From the cell containing the given text, extract its center point as [X, Y] coordinate. 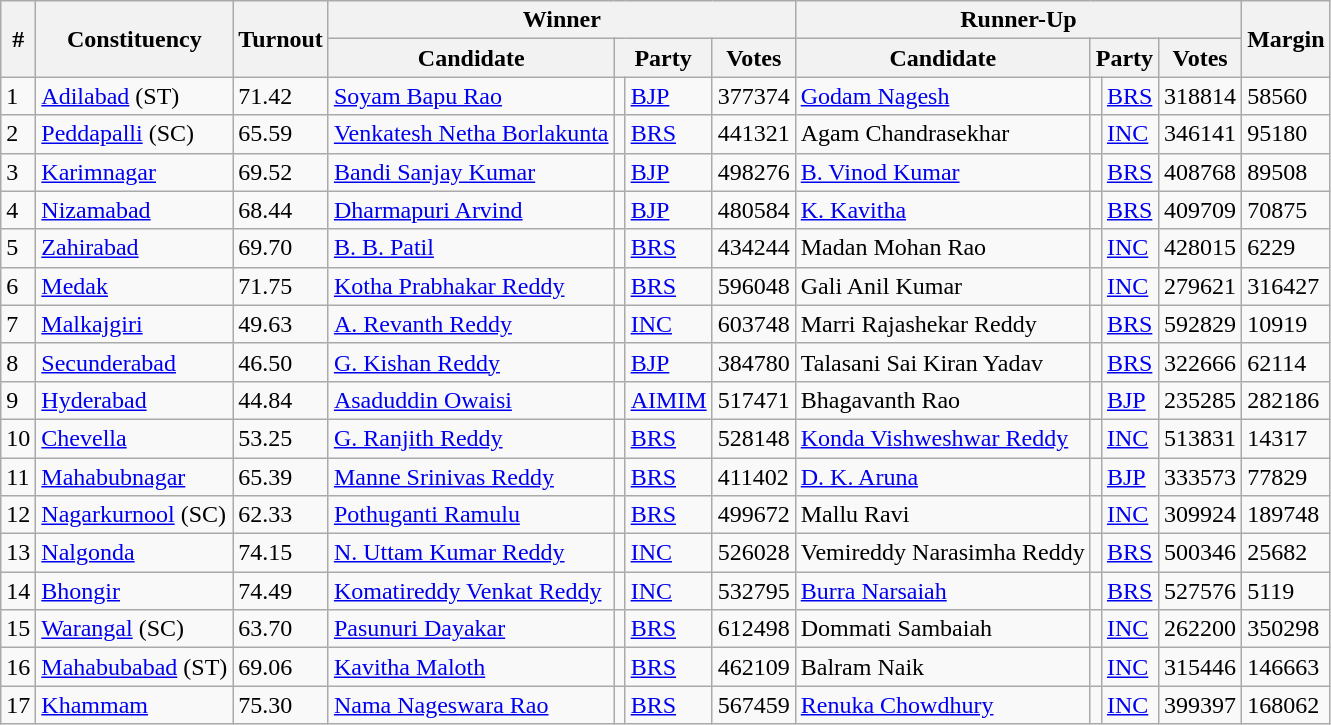
527576 [1200, 591]
12 [18, 515]
Khammam [134, 705]
384780 [754, 362]
441321 [754, 134]
Dharmapuri Arvind [471, 210]
Zahirabad [134, 248]
315446 [1200, 667]
322666 [1200, 362]
46.50 [281, 362]
318814 [1200, 96]
333573 [1200, 477]
7 [18, 324]
Winner [562, 20]
Balram Naik [942, 667]
77829 [1286, 477]
528148 [754, 438]
350298 [1286, 629]
6229 [1286, 248]
498276 [754, 172]
5 [18, 248]
Bhongir [134, 591]
70875 [1286, 210]
Konda Vishweshwar Reddy [942, 438]
10 [18, 438]
Nizamabad [134, 210]
408768 [1200, 172]
75.30 [281, 705]
Bandi Sanjay Kumar [471, 172]
65.39 [281, 477]
Hyderabad [134, 400]
14317 [1286, 438]
Adilabad (ST) [134, 96]
15 [18, 629]
6 [18, 286]
411402 [754, 477]
89508 [1286, 172]
62114 [1286, 362]
Turnout [281, 39]
3 [18, 172]
44.84 [281, 400]
69.06 [281, 667]
Komatireddy Venkat Reddy [471, 591]
434244 [754, 248]
567459 [754, 705]
279621 [1200, 286]
9 [18, 400]
428015 [1200, 248]
Burra Narsaiah [942, 591]
62.33 [281, 515]
168062 [1286, 705]
N. Uttam Kumar Reddy [471, 553]
Vemireddy Narasimha Reddy [942, 553]
Nagarkurnool (SC) [134, 515]
Secunderabad [134, 362]
G. Kishan Reddy [471, 362]
1 [18, 96]
17 [18, 705]
Pothuganti Ramulu [471, 515]
Karimnagar [134, 172]
25682 [1286, 553]
Asaduddin Owaisi [471, 400]
2 [18, 134]
282186 [1286, 400]
377374 [754, 96]
Madan Mohan Rao [942, 248]
Nama Nageswara Rao [471, 705]
G. Ranjith Reddy [471, 438]
Mallu Ravi [942, 515]
11 [18, 477]
Margin [1286, 39]
399397 [1200, 705]
14 [18, 591]
Manne Srinivas Reddy [471, 477]
Mahabubabad (ST) [134, 667]
480584 [754, 210]
Warangal (SC) [134, 629]
596048 [754, 286]
Bhagavanth Rao [942, 400]
Talasani Sai Kiran Yadav [942, 362]
58560 [1286, 96]
Medak [134, 286]
Malkajgiri [134, 324]
# [18, 39]
71.75 [281, 286]
Venkatesh Netha Borlakunta [471, 134]
Kotha Prabhakar Reddy [471, 286]
Nalgonda [134, 553]
517471 [754, 400]
74.49 [281, 591]
53.25 [281, 438]
74.15 [281, 553]
B. Vinod Kumar [942, 172]
532795 [754, 591]
409709 [1200, 210]
309924 [1200, 515]
5119 [1286, 591]
K. Kavitha [942, 210]
346141 [1200, 134]
4 [18, 210]
A. Revanth Reddy [471, 324]
Agam Chandrasekhar [942, 134]
68.44 [281, 210]
235285 [1200, 400]
10919 [1286, 324]
AIMIM [668, 400]
16 [18, 667]
Godam Nagesh [942, 96]
63.70 [281, 629]
49.63 [281, 324]
B. B. Patil [471, 248]
462109 [754, 667]
146663 [1286, 667]
513831 [1200, 438]
95180 [1286, 134]
13 [18, 553]
Chevella [134, 438]
D. K. Aruna [942, 477]
Renuka Chowdhury [942, 705]
592829 [1200, 324]
69.70 [281, 248]
Dommati Sambaiah [942, 629]
603748 [754, 324]
Constituency [134, 39]
71.42 [281, 96]
262200 [1200, 629]
69.52 [281, 172]
Marri Rajashekar Reddy [942, 324]
Gali Anil Kumar [942, 286]
Pasunuri Dayakar [471, 629]
Kavitha Maloth [471, 667]
Mahabubnagar [134, 477]
189748 [1286, 515]
Runner-Up [1018, 20]
Soyam Bapu Rao [471, 96]
316427 [1286, 286]
526028 [754, 553]
500346 [1200, 553]
65.59 [281, 134]
8 [18, 362]
499672 [754, 515]
Peddapalli (SC) [134, 134]
612498 [754, 629]
